Detect which cell encompasses the target text, then output its [x, y] center coordinate. 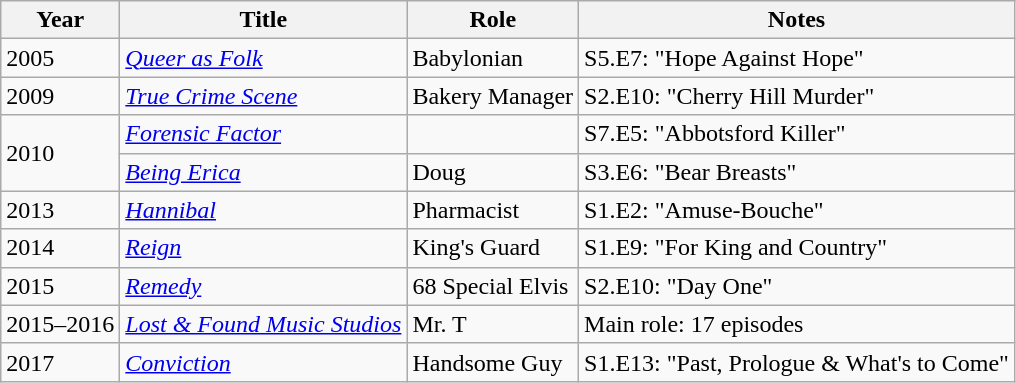
68 Special Elvis [493, 286]
2010 [60, 153]
Handsome Guy [493, 362]
True Crime Scene [264, 96]
Doug [493, 172]
Pharmacist [493, 210]
S2.E10: "Day One" [797, 286]
Mr. T [493, 324]
S1.E13: "Past, Prologue & What's to Come" [797, 362]
Remedy [264, 286]
Conviction [264, 362]
Forensic Factor [264, 134]
S5.E7: "Hope Against Hope" [797, 58]
Year [60, 20]
King's Guard [493, 248]
Lost & Found Music Studios [264, 324]
Role [493, 20]
Notes [797, 20]
S3.E6: "Bear Breasts" [797, 172]
Main role: 17 episodes [797, 324]
S1.E9: "For King and Country" [797, 248]
Being Erica [264, 172]
Babylonian [493, 58]
2017 [60, 362]
2005 [60, 58]
Title [264, 20]
S7.E5: "Abbotsford Killer" [797, 134]
Reign [264, 248]
2014 [60, 248]
S1.E2: "Amuse-Bouche" [797, 210]
Bakery Manager [493, 96]
2009 [60, 96]
2015–2016 [60, 324]
Queer as Folk [264, 58]
2015 [60, 286]
Hannibal [264, 210]
S2.E10: "Cherry Hill Murder" [797, 96]
2013 [60, 210]
